Identify which cell holds the provided text, then report its [X, Y] central coordinate. 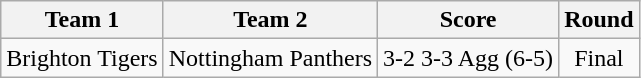
Team 1 [82, 20]
Round [599, 20]
3-2 3-3 Agg (6-5) [468, 58]
Score [468, 20]
Final [599, 58]
Nottingham Panthers [270, 58]
Team 2 [270, 20]
Brighton Tigers [82, 58]
